Scan for the cell matching the given text and deliver its [X, Y] coordinate at center. 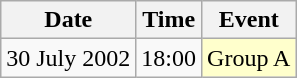
Event [249, 20]
18:00 [169, 58]
Date [68, 20]
Time [169, 20]
Group A [249, 58]
30 July 2002 [68, 58]
